Identify which cell holds the provided text, then report its (X, Y) central coordinate. 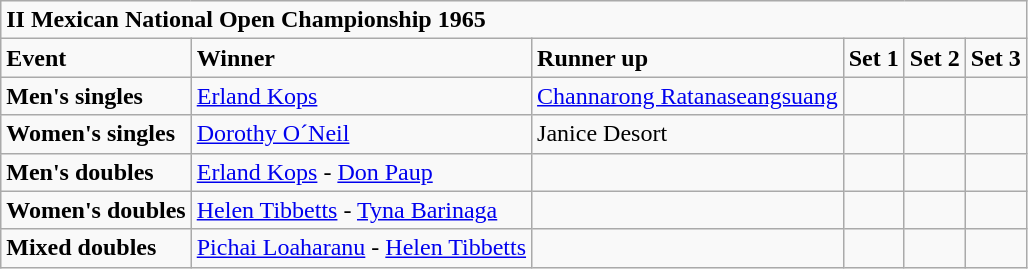
Pichai Loaharanu - Helen Tibbetts (361, 248)
Set 1 (874, 58)
Dorothy O´Neil (361, 134)
Helen Tibbetts - Tyna Barinaga (361, 210)
Janice Desort (688, 134)
Channarong Ratanaseangsuang (688, 96)
Erland Kops - Don Paup (361, 172)
Winner (361, 58)
Men's singles (96, 96)
Men's doubles (96, 172)
Event (96, 58)
Erland Kops (361, 96)
Set 2 (934, 58)
Mixed doubles (96, 248)
Runner up (688, 58)
Women's singles (96, 134)
Set 3 (996, 58)
Women's doubles (96, 210)
II Mexican National Open Championship 1965 (514, 20)
